Capture the cell that displays the provided text and extract its (x, y) central coordinate. 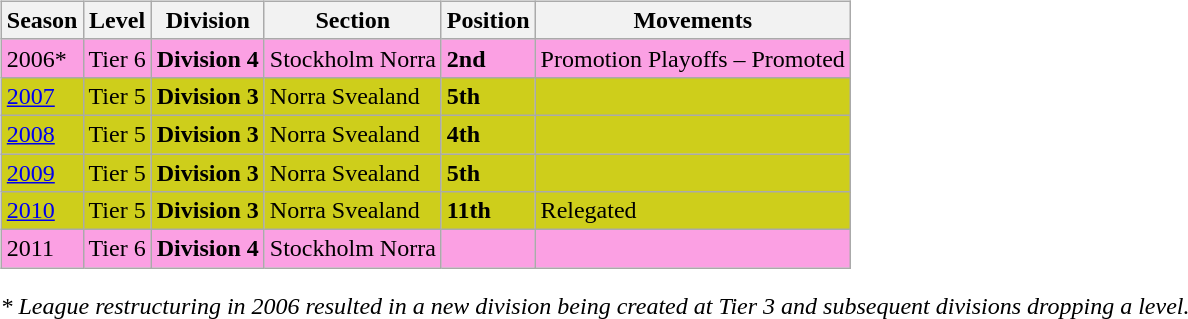
2008 (42, 134)
2006* (42, 58)
2011 (42, 249)
Relegated (692, 211)
Position (488, 20)
Level (117, 20)
2009 (42, 173)
Movements (692, 20)
Section (352, 20)
11th (488, 211)
2010 (42, 211)
Season (42, 20)
2nd (488, 58)
2007 (42, 96)
Promotion Playoffs – Promoted (692, 58)
Division (208, 20)
4th (488, 134)
